For the text-containing cell, return its midpoint in [X, Y] coordinate format. 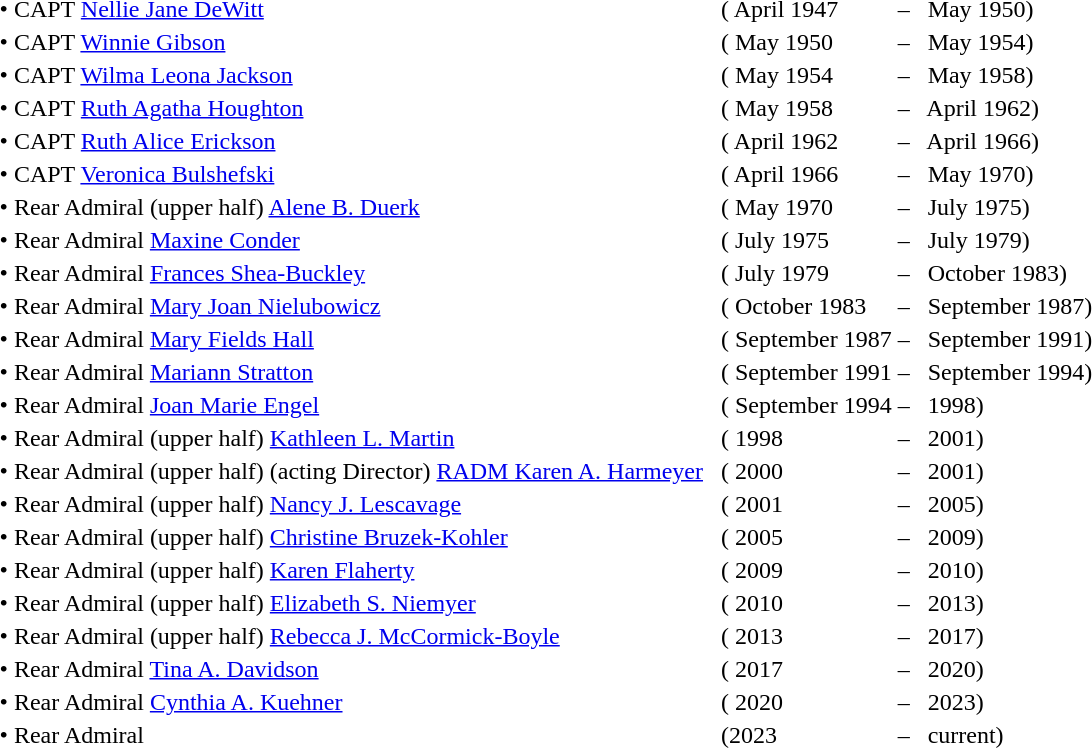
( May 1970 [807, 207]
Rear Admiral Joan Marie Engel [358, 405]
( 2005 [807, 537]
Rear Admiral Maxine Conder [358, 240]
( October 1983 [807, 306]
CAPT Veronica Bulshefski [358, 174]
Rear Admiral Frances Shea-Buckley [358, 273]
Rear Admiral (upper half) Kathleen L. Martin [358, 438]
CAPT Wilma Leona Jackson [358, 75]
Rear Admiral Mary Joan Nielubowicz [358, 306]
( July 1975 [807, 240]
Rear Admiral Mariann Stratton [358, 372]
Rear Admiral (upper half) Christine Bruzek-Kohler [358, 537]
( April 1966 [807, 174]
Rear Admiral Cynthia A. Kuehner [358, 702]
CAPT Ruth Alice Erickson [358, 141]
( 2013 [807, 636]
( 2000 [807, 471]
( September 1991 [807, 372]
Rear Admiral (upper half) Elizabeth S. Niemyer [358, 603]
( 2020 [807, 702]
( 2001 [807, 504]
( September 1987 [807, 339]
( September 1994 [807, 405]
Rear Admiral (upper half) Karen Flaherty [358, 570]
( May 1954 [807, 75]
( 2010 [807, 603]
Rear Admiral (upper half) Rebecca J. McCormick-Boyle [358, 636]
( 2009 [807, 570]
( May 1958 [807, 108]
( May 1950 [807, 42]
CAPT Ruth Agatha Houghton [358, 108]
CAPT Winnie Gibson [358, 42]
Rear Admiral (upper half) (acting Director) RADM Karen A. Harmeyer [358, 471]
( 2017 [807, 669]
( 1998 [807, 438]
( July 1979 [807, 273]
( April 1962 [807, 141]
Rear Admiral Tina A. Davidson [358, 669]
Rear Admiral (upper half) Alene B. Duerk [358, 207]
Rear Admiral Mary Fields Hall [358, 339]
Rear Admiral (upper half) Nancy J. Lescavage [358, 504]
